Return (X, Y) of the center of cell containing provided text 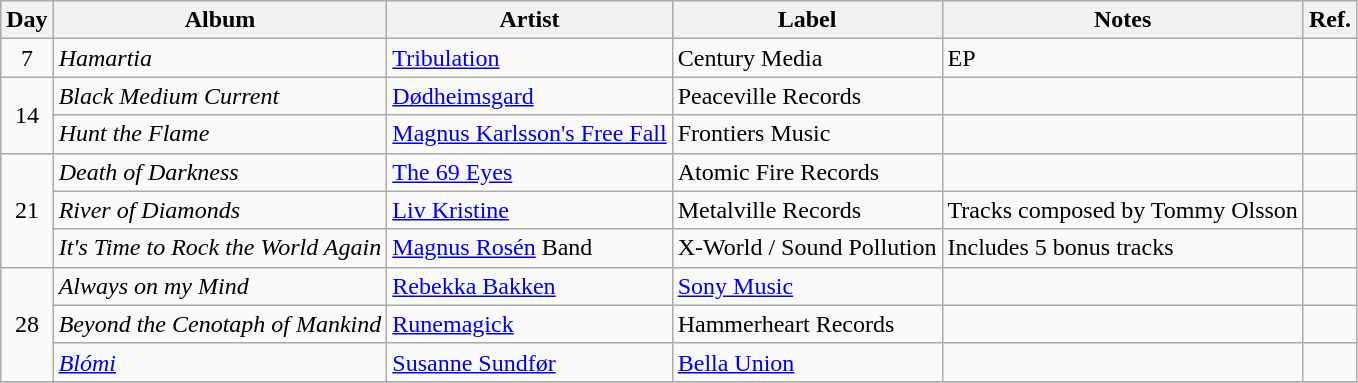
Susanne Sundfør (530, 362)
Century Media (807, 58)
Metalville Records (807, 210)
Magnus Karlsson's Free Fall (530, 134)
It's Time to Rock the World Again (220, 248)
Always on my Mind (220, 286)
The 69 Eyes (530, 172)
21 (27, 210)
Blómi (220, 362)
Ref. (1330, 20)
Beyond the Cenotaph of Mankind (220, 324)
Hunt the Flame (220, 134)
Frontiers Music (807, 134)
Death of Darkness (220, 172)
Rebekka Bakken (530, 286)
Peaceville Records (807, 96)
River of Diamonds (220, 210)
Tracks composed by Tommy Olsson (1122, 210)
Artist (530, 20)
Black Medium Current (220, 96)
Notes (1122, 20)
Hammerheart Records (807, 324)
14 (27, 115)
Album (220, 20)
Magnus Rosén Band (530, 248)
Hamartia (220, 58)
Bella Union (807, 362)
Liv Kristine (530, 210)
Dødheimsgard (530, 96)
Runemagick (530, 324)
EP (1122, 58)
Sony Music (807, 286)
Atomic Fire Records (807, 172)
Includes 5 bonus tracks (1122, 248)
Tribulation (530, 58)
X-World / Sound Pollution (807, 248)
Day (27, 20)
7 (27, 58)
28 (27, 324)
Label (807, 20)
